Identify which cell holds the provided text, then report its (X, Y) central coordinate. 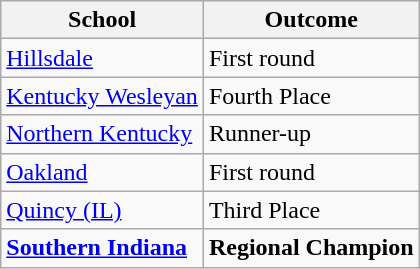
Kentucky Wesleyan (102, 96)
Regional Champion (311, 248)
Outcome (311, 20)
Runner-up (311, 134)
Northern Kentucky (102, 134)
Fourth Place (311, 96)
Hillsdale (102, 58)
School (102, 20)
Southern Indiana (102, 248)
Oakland (102, 172)
Quincy (IL) (102, 210)
Third Place (311, 210)
